Capture the cell that displays the provided text and extract its (X, Y) central coordinate. 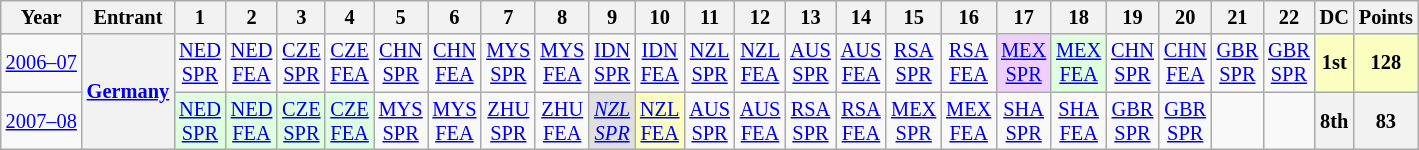
18 (1078, 17)
8th (1334, 121)
IDNSPR (612, 63)
SHAFEA (1078, 121)
1 (200, 17)
11 (709, 17)
ZHUSPR (508, 121)
13 (810, 17)
22 (1289, 17)
Germany (128, 92)
10 (660, 17)
Points (1386, 17)
16 (968, 17)
IDNFEA (660, 63)
2006–07 (42, 63)
2 (252, 17)
7 (508, 17)
SHASPR (1024, 121)
17 (1024, 17)
4 (349, 17)
9 (612, 17)
15 (914, 17)
ZHUFEA (562, 121)
Entrant (128, 17)
6 (455, 17)
8 (562, 17)
DC (1334, 17)
5 (401, 17)
2007–08 (42, 121)
83 (1386, 121)
1st (1334, 63)
128 (1386, 63)
Year (42, 17)
21 (1238, 17)
19 (1132, 17)
20 (1186, 17)
14 (861, 17)
12 (760, 17)
3 (301, 17)
